Locate the cell with the specified text and output its [X, Y] center coordinate. 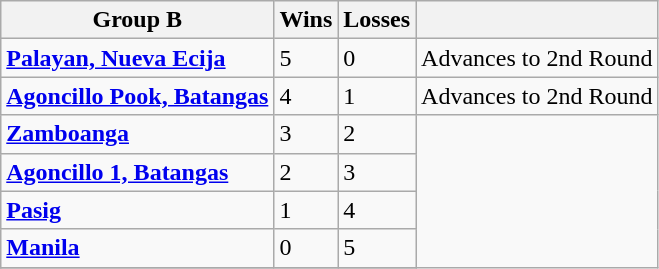
Losses [377, 20]
Agoncillo Pook, Batangas [138, 96]
Pasig [138, 210]
Agoncillo 1, Batangas [138, 172]
Zamboanga [138, 134]
Group B [138, 20]
Wins [306, 20]
Manila [138, 248]
Palayan, Nueva Ecija [138, 58]
